From the cell containing the given text, extract its center point as [X, Y] coordinate. 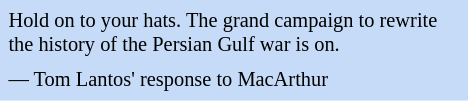
Hold on to your hats. The grand campaign to rewrite the history of the Persian Gulf war is on. [234, 34]
— Tom Lantos' response to MacArthur [234, 80]
